Capture the cell that displays the provided text and extract its [X, Y] central coordinate. 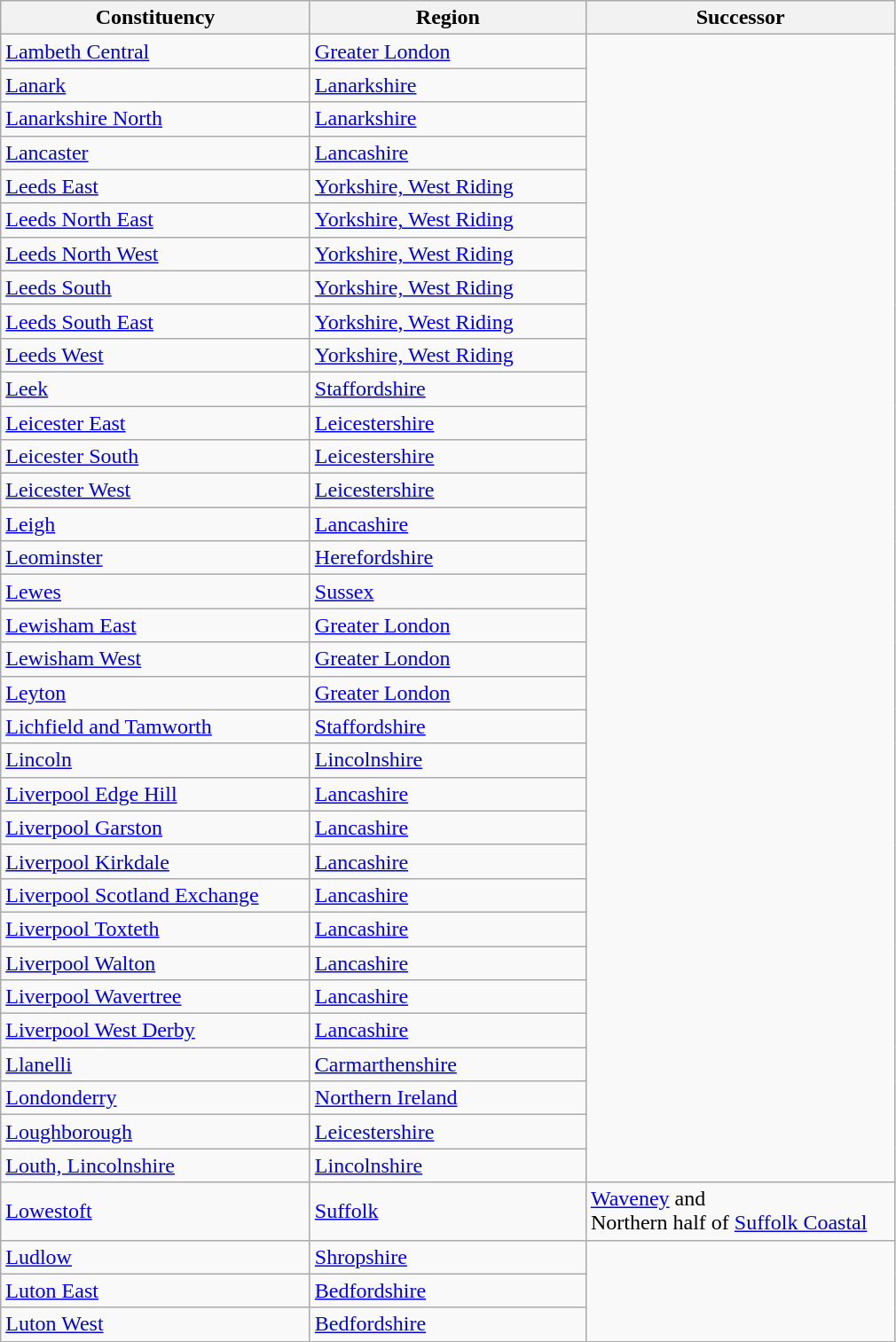
Leicester West [156, 490]
Leigh [156, 524]
Region [447, 18]
Lambeth Central [156, 51]
Liverpool Edge Hill [156, 794]
Llanelli [156, 1064]
Successor [740, 18]
Sussex [447, 592]
Liverpool Kirkdale [156, 861]
Shropshire [447, 1257]
Ludlow [156, 1257]
Loughborough [156, 1132]
Leominster [156, 558]
Lincoln [156, 760]
Northern Ireland [447, 1098]
Lewisham East [156, 625]
Liverpool Walton [156, 962]
Carmarthenshire [447, 1064]
Constituency [156, 18]
Leek [156, 388]
Leeds South [156, 287]
Leyton [156, 693]
Lancaster [156, 153]
Lewisham West [156, 659]
Louth, Lincolnshire [156, 1165]
Herefordshire [447, 558]
Liverpool Wavertree [156, 997]
Lanark [156, 85]
Suffolk [447, 1212]
Lewes [156, 592]
Luton East [156, 1291]
Liverpool Scotland Exchange [156, 895]
Luton West [156, 1324]
Waveney and Northern half of Suffolk Coastal [740, 1212]
Leeds East [156, 186]
Lichfield and Tamworth [156, 726]
Leeds North East [156, 220]
Leicester East [156, 423]
Londonderry [156, 1098]
Liverpool Garston [156, 828]
Leeds West [156, 355]
Leicester South [156, 457]
Leeds North West [156, 254]
Liverpool West Derby [156, 1031]
Leeds South East [156, 321]
Liverpool Toxteth [156, 929]
Lanarkshire North [156, 119]
Lowestoft [156, 1212]
